Determine the [X, Y] coordinate at the center of the cell enclosing the given text.  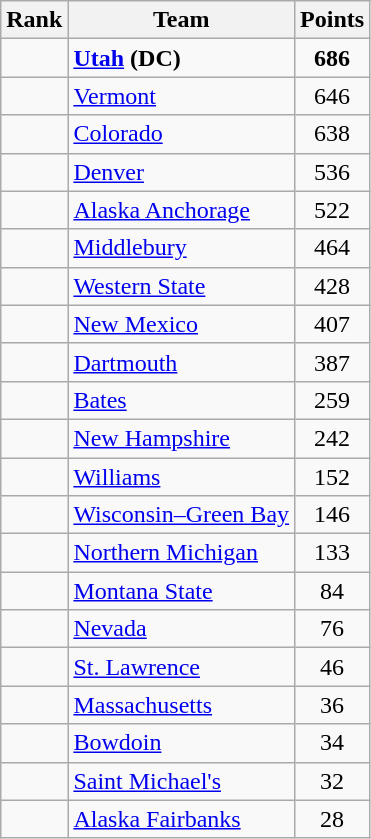
Colorado [182, 134]
New Mexico [182, 324]
686 [332, 58]
Points [332, 20]
84 [332, 591]
34 [332, 743]
464 [332, 248]
Saint Michael's [182, 781]
76 [332, 629]
133 [332, 553]
Bowdoin [182, 743]
Dartmouth [182, 362]
Northern Michigan [182, 553]
407 [332, 324]
New Hampshire [182, 438]
146 [332, 515]
32 [332, 781]
Massachusetts [182, 705]
387 [332, 362]
Williams [182, 477]
152 [332, 477]
Alaska Anchorage [182, 210]
242 [332, 438]
46 [332, 667]
428 [332, 286]
Denver [182, 172]
Alaska Fairbanks [182, 819]
638 [332, 134]
St. Lawrence [182, 667]
Montana State [182, 591]
Team [182, 20]
Western State [182, 286]
Rank [34, 20]
36 [332, 705]
Vermont [182, 96]
522 [332, 210]
Nevada [182, 629]
Bates [182, 400]
259 [332, 400]
646 [332, 96]
Middlebury [182, 248]
536 [332, 172]
Wisconsin–Green Bay [182, 515]
Utah (DC) [182, 58]
28 [332, 819]
